Scan for the cell matching the given text and deliver its (X, Y) coordinate at center. 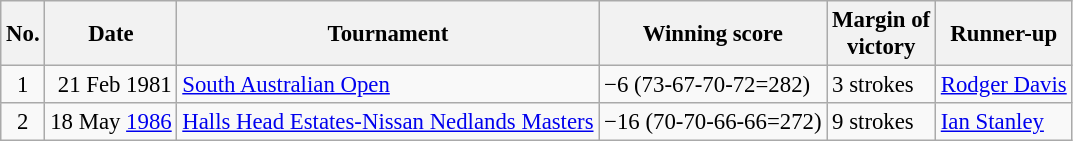
1 (23, 85)
2 (23, 122)
9 strokes (882, 122)
3 strokes (882, 85)
18 May 1986 (111, 122)
Rodger Davis (1004, 85)
Winning score (713, 34)
No. (23, 34)
Margin ofvictory (882, 34)
21 Feb 1981 (111, 85)
−16 (70-70-66-66=272) (713, 122)
Runner-up (1004, 34)
Tournament (388, 34)
Halls Head Estates-Nissan Nedlands Masters (388, 122)
South Australian Open (388, 85)
−6 (73-67-70-72=282) (713, 85)
Ian Stanley (1004, 122)
Date (111, 34)
